From the cell containing the given text, extract its center point as [X, Y] coordinate. 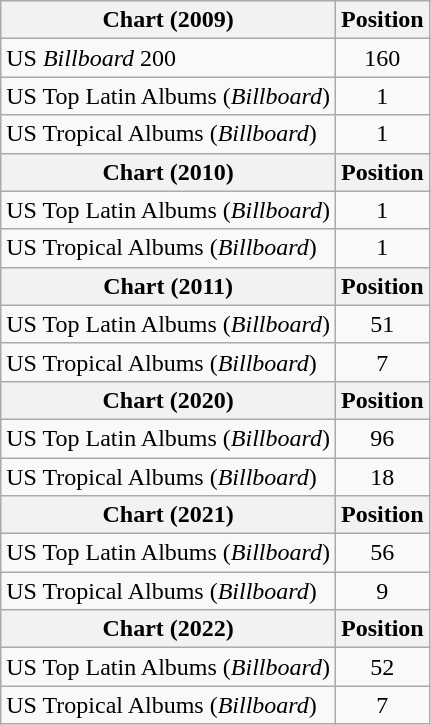
Chart (2009) [168, 20]
US Billboard 200 [168, 58]
9 [382, 591]
Chart (2022) [168, 629]
Chart (2010) [168, 172]
Chart (2020) [168, 400]
Chart (2021) [168, 515]
18 [382, 477]
56 [382, 553]
96 [382, 438]
Chart (2011) [168, 286]
160 [382, 58]
52 [382, 667]
51 [382, 324]
